Pinpoint the cell where the given text exists, returning its (X, Y) midpoint coordinate. 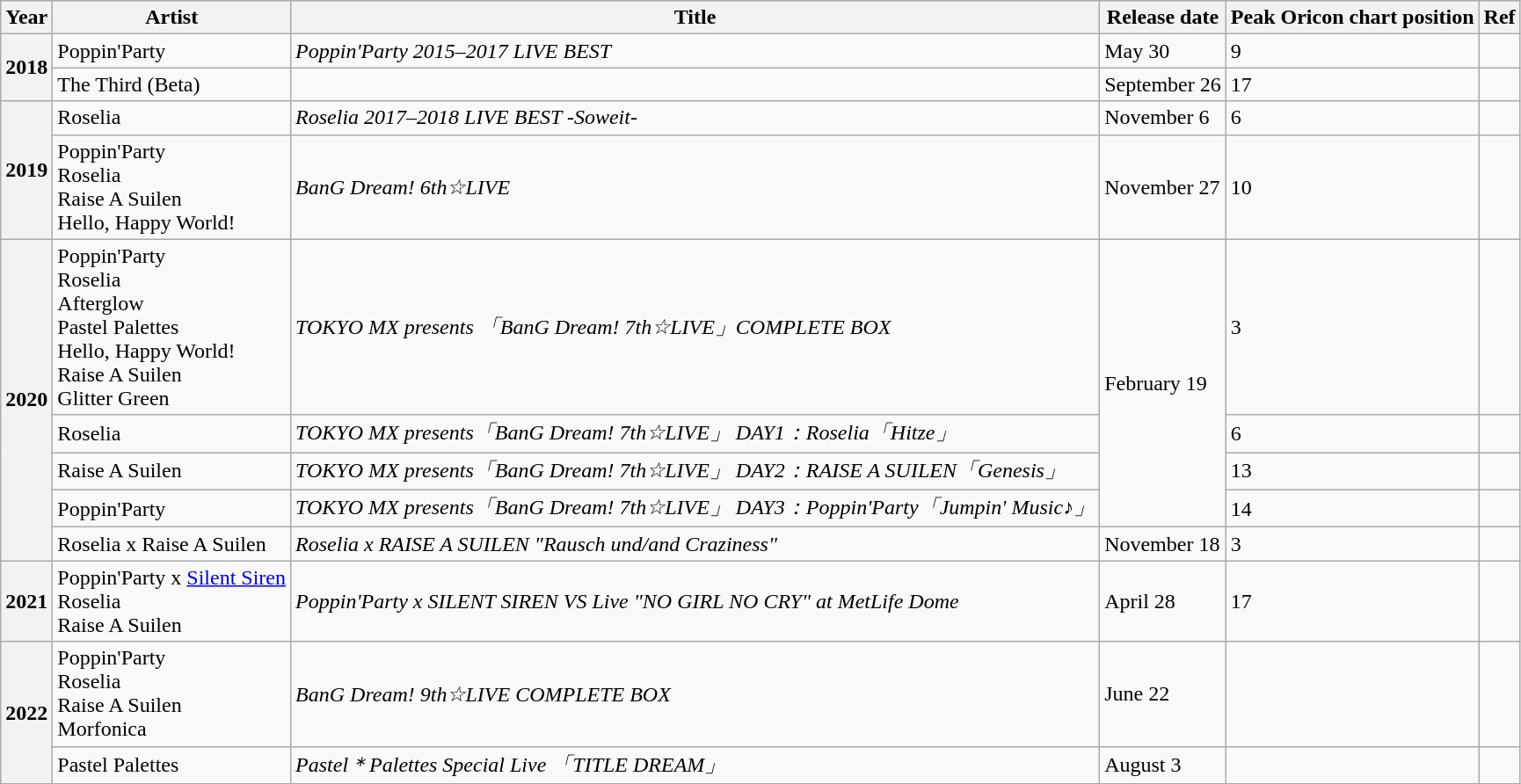
Roselia x RAISE A SUILEN "Rausch und/and Craziness" (695, 544)
April 28 (1163, 601)
2020 (26, 400)
13 (1352, 471)
The Third (Beta) (172, 84)
2019 (26, 171)
14 (1352, 508)
Poppin'Party 2015–2017 LIVE BEST (695, 51)
Poppin'PartyRoseliaRaise A SuilenHello, Happy World! (172, 186)
TOKYO MX presents「BanG Dream! 7th☆LIVE」 DAY2：RAISE A SUILEN「Genesis」 (695, 471)
Year (26, 18)
Roselia 2017–2018 LIVE BEST -Soweit- (695, 118)
BanG Dream! 6th☆LIVE (695, 186)
May 30 (1163, 51)
Title (695, 18)
10 (1352, 186)
TOKYO MX presents「BanG Dream! 7th☆LIVE」 DAY3：Poppin'Party「Jumpin' Music♪」 (695, 508)
Release date (1163, 18)
Poppin'PartyRoseliaAfterglowPastel PalettesHello, Happy World!Raise A SuilenGlitter Green (172, 327)
Poppin'PartyRoseliaRaise A SuilenMorfonica (172, 694)
November 6 (1163, 118)
November 27 (1163, 186)
Pastel＊Palettes Special Live 「TITLE DREAM」 (695, 765)
August 3 (1163, 765)
2022 (26, 713)
9 (1352, 51)
2018 (26, 68)
Ref (1500, 18)
September 26 (1163, 84)
Poppin'Party x SILENT SIREN VS Live "NO GIRL NO CRY" at MetLife Dome (695, 601)
2021 (26, 601)
TOKYO MX presents 「BanG Dream! 7th☆LIVE」COMPLETE BOX (695, 327)
Pastel Palettes (172, 765)
Roselia x Raise A Suilen (172, 544)
TOKYO MX presents「BanG Dream! 7th☆LIVE」 DAY1：Roselia「Hitze」 (695, 434)
June 22 (1163, 694)
Artist (172, 18)
Raise A Suilen (172, 471)
February 19 (1163, 383)
Poppin'Party x Silent SirenRoseliaRaise A Suilen (172, 601)
Peak Oricon chart position (1352, 18)
BanG Dream! 9th☆LIVE COMPLETE BOX (695, 694)
November 18 (1163, 544)
